Identify which cell holds the provided text, then report its (x, y) central coordinate. 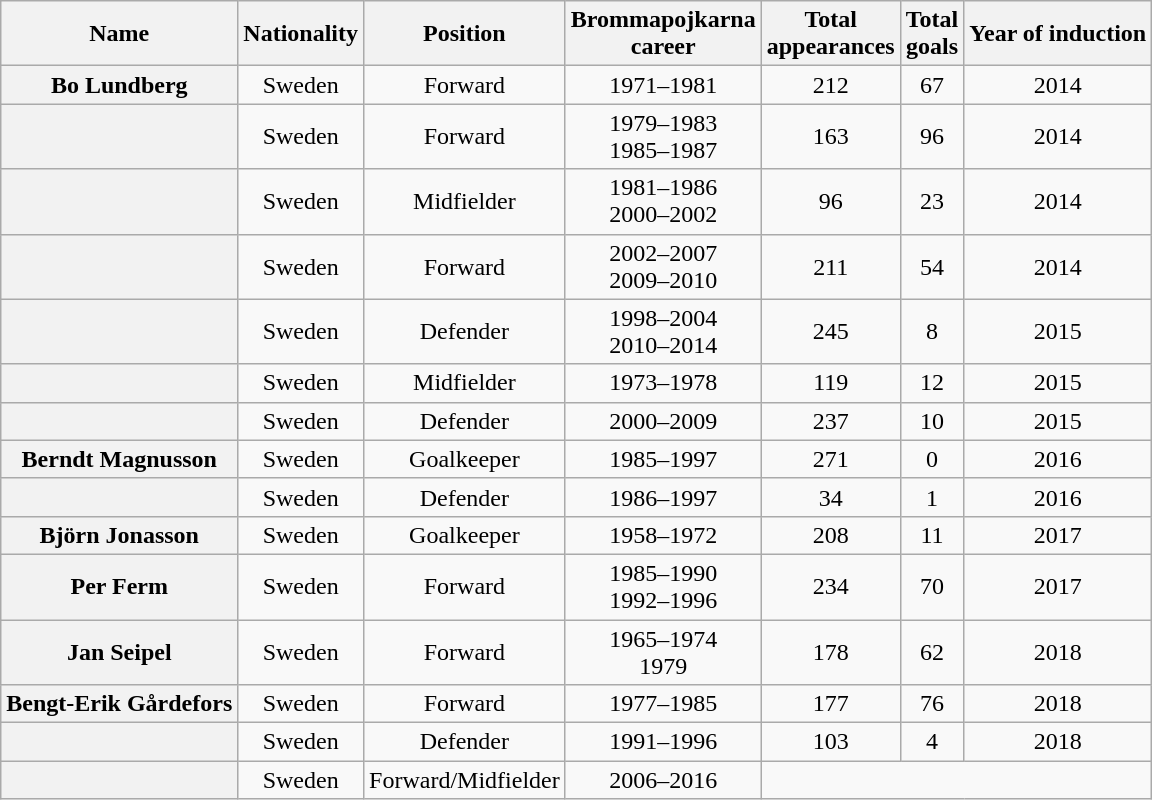
Totalappearances (830, 34)
Year of induction (1058, 34)
Bo Lundberg (120, 85)
245 (830, 332)
11 (932, 535)
0 (932, 459)
Totalgoals (932, 34)
70 (932, 586)
177 (830, 704)
1985–1990 1992–1996 (663, 586)
1965–1974 1979 (663, 652)
76 (932, 704)
237 (830, 421)
208 (830, 535)
1991–1996 (663, 742)
211 (830, 266)
271 (830, 459)
178 (830, 652)
1998–2004 2010–2014 (663, 332)
1 (932, 497)
2002–2007 2009–2010 (663, 266)
1979–1983 1985–1987 (663, 136)
Berndt Magnusson (120, 459)
103 (830, 742)
2006–2016 (663, 780)
1977–1985 (663, 704)
1981–1986 2000–2002 (663, 202)
2000–2009 (663, 421)
1986–1997 (663, 497)
1971–1981 (663, 85)
67 (932, 85)
Per Ferm (120, 586)
163 (830, 136)
Nationality (301, 34)
10 (932, 421)
Name (120, 34)
12 (932, 383)
54 (932, 266)
23 (932, 202)
34 (830, 497)
1973–1978 (663, 383)
8 (932, 332)
1985–1997 (663, 459)
Brommapojkarnacareer (663, 34)
4 (932, 742)
212 (830, 85)
Jan Seipel (120, 652)
62 (932, 652)
Position (465, 34)
234 (830, 586)
Forward/Midfielder (465, 780)
1958–1972 (663, 535)
Bengt-Erik Gårdefors (120, 704)
Björn Jonasson (120, 535)
119 (830, 383)
